Scan for the cell matching the given text and deliver its [x, y] coordinate at center. 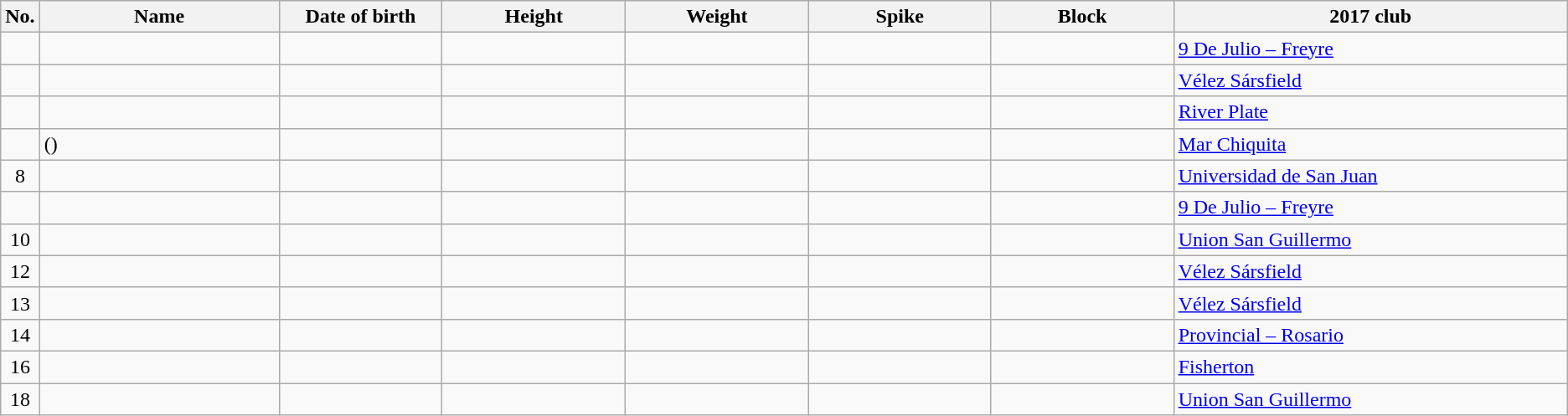
No. [20, 17]
Fisherton [1370, 367]
12 [20, 271]
Name [159, 17]
Height [534, 17]
River Plate [1370, 112]
Date of birth [360, 17]
2017 club [1370, 17]
10 [20, 239]
13 [20, 303]
() [159, 144]
Universidad de San Juan [1370, 176]
Weight [717, 17]
18 [20, 399]
16 [20, 367]
Provincial – Rosario [1370, 335]
14 [20, 335]
Mar Chiquita [1370, 144]
Spike [900, 17]
Block [1082, 17]
8 [20, 176]
